Find where the given text appears and provide that cell's center as (X, Y) coordinate. 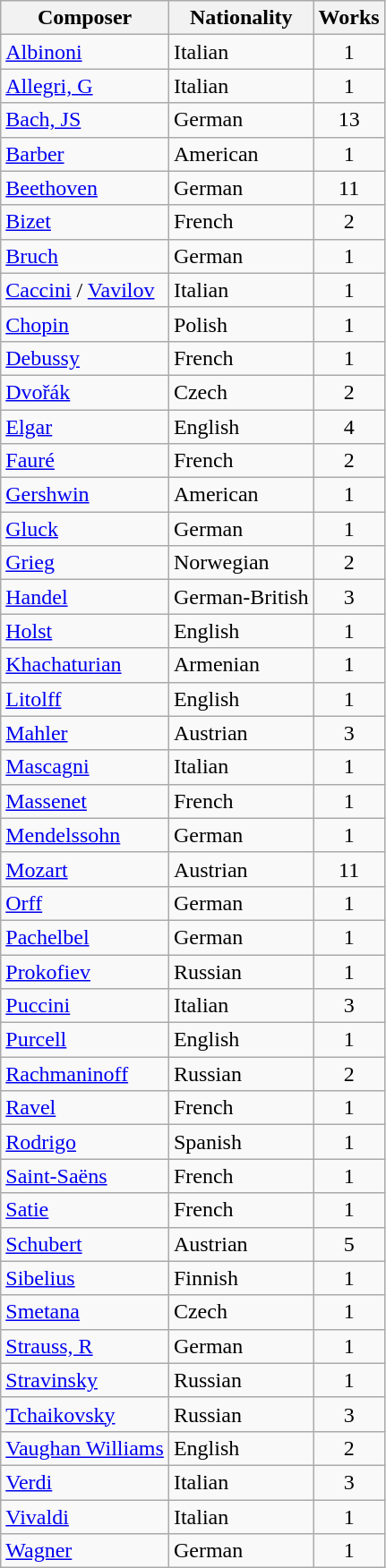
German-British (241, 597)
Albinoni (85, 52)
Smetana (85, 1312)
Nationality (241, 18)
Norwegian (241, 563)
Rachmaninoff (85, 1074)
Gluck (85, 529)
Rodrigo (85, 1142)
Bruch (85, 256)
13 (349, 120)
Elgar (85, 427)
Massenet (85, 801)
Dvořák (85, 392)
Verdi (85, 1482)
Mozart (85, 869)
Purcell (85, 1040)
Wagner (85, 1551)
Gershwin (85, 495)
Grieg (85, 563)
Works (349, 18)
Composer (85, 18)
Finnish (241, 1278)
Satie (85, 1210)
Polish (241, 324)
Caccini / Vavilov (85, 290)
Spanish (241, 1142)
Mendelssohn (85, 835)
Mascagni (85, 767)
Tchaikovsky (85, 1414)
Prokofiev (85, 971)
Sibelius (85, 1278)
Holst (85, 631)
Fauré (85, 461)
Beethoven (85, 188)
Litolff (85, 699)
Vaughan Williams (85, 1448)
Chopin (85, 324)
Khachaturian (85, 665)
Debussy (85, 358)
Barber (85, 154)
Pachelbel (85, 937)
Bizet (85, 222)
Mahler (85, 733)
Allegri, G (85, 86)
Bach, JS (85, 120)
Puccini (85, 1006)
Ravel (85, 1108)
Armenian (241, 665)
Handel (85, 597)
Orff (85, 903)
Vivaldi (85, 1517)
Stravinsky (85, 1380)
4 (349, 427)
Saint-Saëns (85, 1176)
Schubert (85, 1244)
5 (349, 1244)
Strauss, R (85, 1346)
